Identify which cell holds the provided text, then report its (x, y) central coordinate. 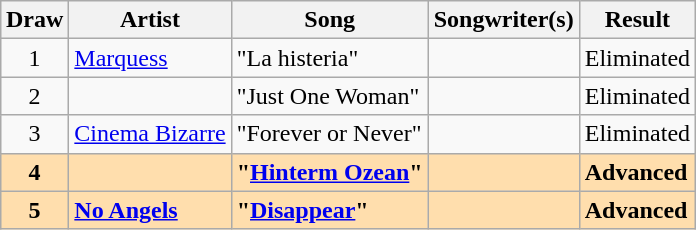
Songwriter(s) (504, 20)
"Forever or Never" (330, 134)
Cinema Bizarre (150, 134)
Marquess (150, 58)
Draw (34, 20)
"Just One Woman" (330, 96)
2 (34, 96)
3 (34, 134)
5 (34, 210)
Artist (150, 20)
"Disappear" (330, 210)
"Hinterm Ozean" (330, 172)
Song (330, 20)
"La histeria" (330, 58)
1 (34, 58)
Result (637, 20)
No Angels (150, 210)
4 (34, 172)
